Return the (X, Y) coordinate for the center point of the cell that contains the specified text.  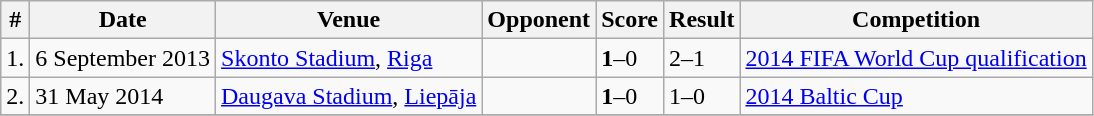
1. (16, 58)
2. (16, 96)
Competition (916, 20)
# (16, 20)
Daugava Stadium, Liepāja (349, 96)
Skonto Stadium, Riga (349, 58)
Date (123, 20)
2–1 (702, 58)
6 September 2013 (123, 58)
Opponent (539, 20)
2014 FIFA World Cup qualification (916, 58)
Venue (349, 20)
31 May 2014 (123, 96)
Score (630, 20)
2014 Baltic Cup (916, 96)
Result (702, 20)
